Provide the (x, y) coordinate of the cell's center where the given text is located.  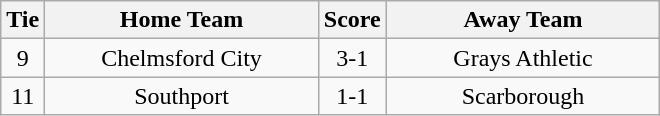
Chelmsford City (182, 58)
Home Team (182, 20)
1-1 (352, 96)
Away Team (523, 20)
Score (352, 20)
Tie (23, 20)
Scarborough (523, 96)
3-1 (352, 58)
11 (23, 96)
9 (23, 58)
Grays Athletic (523, 58)
Southport (182, 96)
